Determine the (X, Y) coordinate at the center of the cell enclosing the given text.  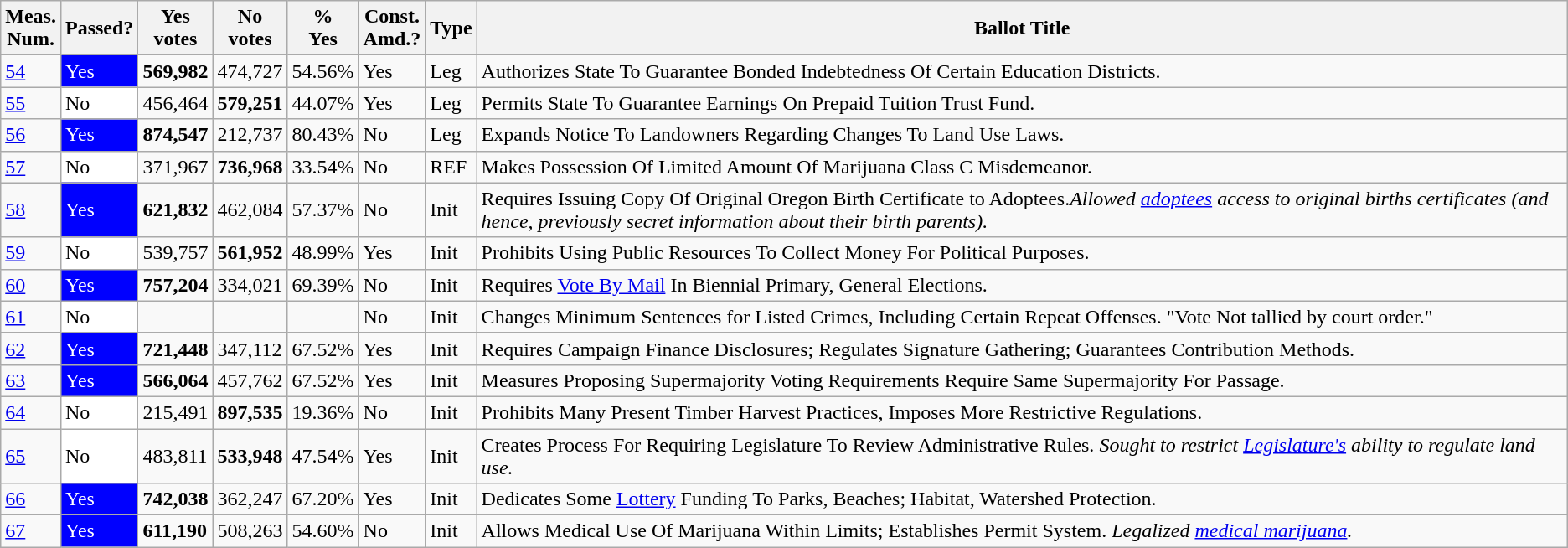
566,064 (176, 380)
561,952 (250, 253)
334,021 (250, 285)
Permits State To Guarantee Earnings On Prepaid Tuition Trust Fund. (1022, 103)
Allows Medical Use Of Marijuana Within Limits; Establishes Permit System. Legalized medical marijuana. (1022, 531)
362,247 (250, 499)
212,737 (250, 135)
215,491 (176, 412)
60 (31, 285)
Const.Amd.? (392, 28)
19.36% (323, 412)
57.37% (323, 209)
474,727 (250, 71)
33.54% (323, 167)
Type (451, 28)
69.39% (323, 285)
66 (31, 499)
REF (451, 167)
63 (31, 380)
757,204 (176, 285)
Prohibits Using Public Resources To Collect Money For Political Purposes. (1022, 253)
Makes Possession Of Limited Amount Of Marijuana Class C Misdemeanor. (1022, 167)
Requires Campaign Finance Disclosures; Regulates Signature Gathering; Guarantees Contribution Methods. (1022, 349)
Creates Process For Requiring Legislature To Review Administrative Rules. Sought to restrict Legislature's ability to regulate land use. (1022, 456)
80.43% (323, 135)
55 (31, 103)
57 (31, 167)
483,811 (176, 456)
721,448 (176, 349)
874,547 (176, 135)
Yesvotes (176, 28)
58 (31, 209)
Ballot Title (1022, 28)
61 (31, 317)
611,190 (176, 531)
Novotes (250, 28)
462,084 (250, 209)
539,757 (176, 253)
579,251 (250, 103)
Passed? (99, 28)
56 (31, 135)
Authorizes State To Guarantee Bonded Indebtedness Of Certain Education Districts. (1022, 71)
457,762 (250, 380)
54.60% (323, 531)
62 (31, 349)
742,038 (176, 499)
508,263 (250, 531)
Changes Minimum Sentences for Listed Crimes, Including Certain Repeat Offenses. "Vote Not tallied by court order." (1022, 317)
54 (31, 71)
67 (31, 531)
347,112 (250, 349)
Measures Proposing Supermajority Voting Requirements Require Same Supermajority For Passage. (1022, 380)
65 (31, 456)
59 (31, 253)
621,832 (176, 209)
%Yes (323, 28)
54.56% (323, 71)
Expands Notice To Landowners Regarding Changes To Land Use Laws. (1022, 135)
371,967 (176, 167)
736,968 (250, 167)
48.99% (323, 253)
533,948 (250, 456)
67.20% (323, 499)
Dedicates Some Lottery Funding To Parks, Beaches; Habitat, Watershed Protection. (1022, 499)
44.07% (323, 103)
569,982 (176, 71)
Meas.Num. (31, 28)
897,535 (250, 412)
64 (31, 412)
Prohibits Many Present Timber Harvest Practices, Imposes More Restrictive Regulations. (1022, 412)
47.54% (323, 456)
Requires Vote By Mail In Biennial Primary, General Elections. (1022, 285)
456,464 (176, 103)
